Find where the given text appears and provide that cell's center as [X, Y] coordinate. 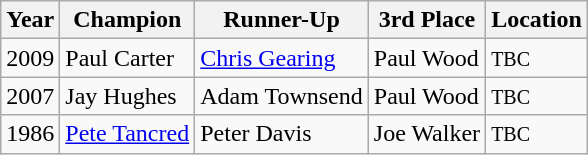
Paul Carter [128, 58]
Champion [128, 20]
Location [537, 20]
Year [30, 20]
Peter Davis [282, 134]
Runner-Up [282, 20]
1986 [30, 134]
Pete Tancred [128, 134]
Adam Townsend [282, 96]
3rd Place [426, 20]
Joe Walker [426, 134]
Jay Hughes [128, 96]
2007 [30, 96]
Chris Gearing [282, 58]
2009 [30, 58]
